Identify which cell holds the provided text, then report its [X, Y] central coordinate. 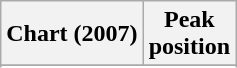
Peakposition [189, 34]
Chart (2007) [72, 34]
